Scan for the cell matching the given text and deliver its [X, Y] coordinate at center. 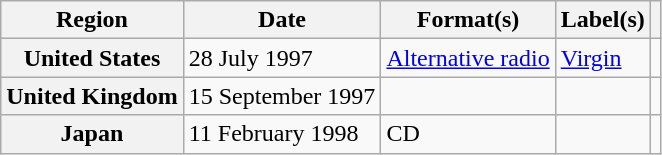
United Kingdom [92, 96]
Japan [92, 134]
15 September 1997 [282, 96]
Virgin [602, 58]
Date [282, 20]
Alternative radio [468, 58]
28 July 1997 [282, 58]
Label(s) [602, 20]
Region [92, 20]
Format(s) [468, 20]
United States [92, 58]
CD [468, 134]
11 February 1998 [282, 134]
